Provide the [x, y] coordinate of the cell's center where the given text is located.  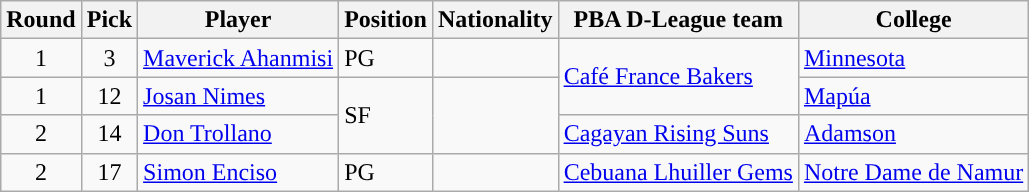
Minnesota [913, 58]
Player [238, 20]
Café France Bakers [678, 77]
Don Trollano [238, 134]
Notre Dame de Namur [913, 172]
12 [109, 96]
Josan Nimes [238, 96]
Maverick Ahanmisi [238, 58]
Simon Enciso [238, 172]
PBA D-League team [678, 20]
Position [386, 20]
3 [109, 58]
Cagayan Rising Suns [678, 134]
Nationality [495, 20]
14 [109, 134]
17 [109, 172]
Mapúa [913, 96]
College [913, 20]
Adamson [913, 134]
SF [386, 115]
Cebuana Lhuiller Gems [678, 172]
Round [41, 20]
Pick [109, 20]
